Locate the cell with the specified text and output its [X, Y] center coordinate. 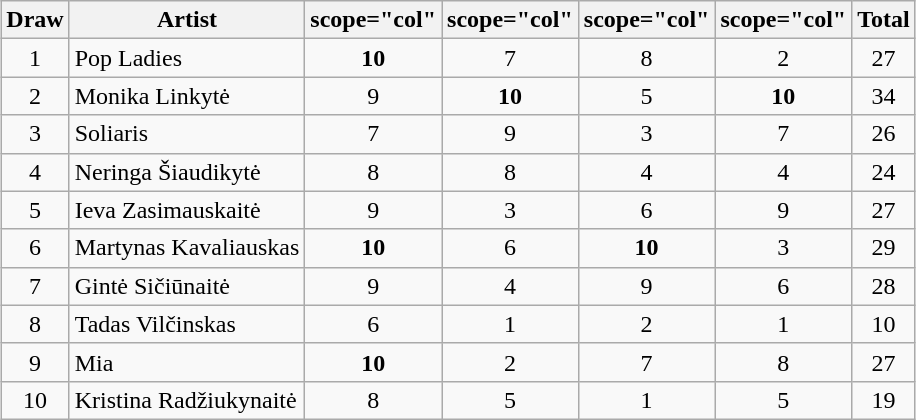
28 [884, 286]
Neringa Šiaudikytė [187, 172]
Ieva Zasimauskaitė [187, 210]
26 [884, 134]
Pop Ladies [187, 58]
Martynas Kavaliauskas [187, 248]
Draw [35, 20]
29 [884, 248]
Monika Linkytė [187, 96]
24 [884, 172]
Total [884, 20]
34 [884, 96]
Soliaris [187, 134]
Gintė Sičiūnaitė [187, 286]
Tadas Vilčinskas [187, 324]
19 [884, 400]
Artist [187, 20]
Mia [187, 362]
Kristina Radžiukynaitė [187, 400]
